Determine the (X, Y) coordinate at the center of the cell enclosing the given text.  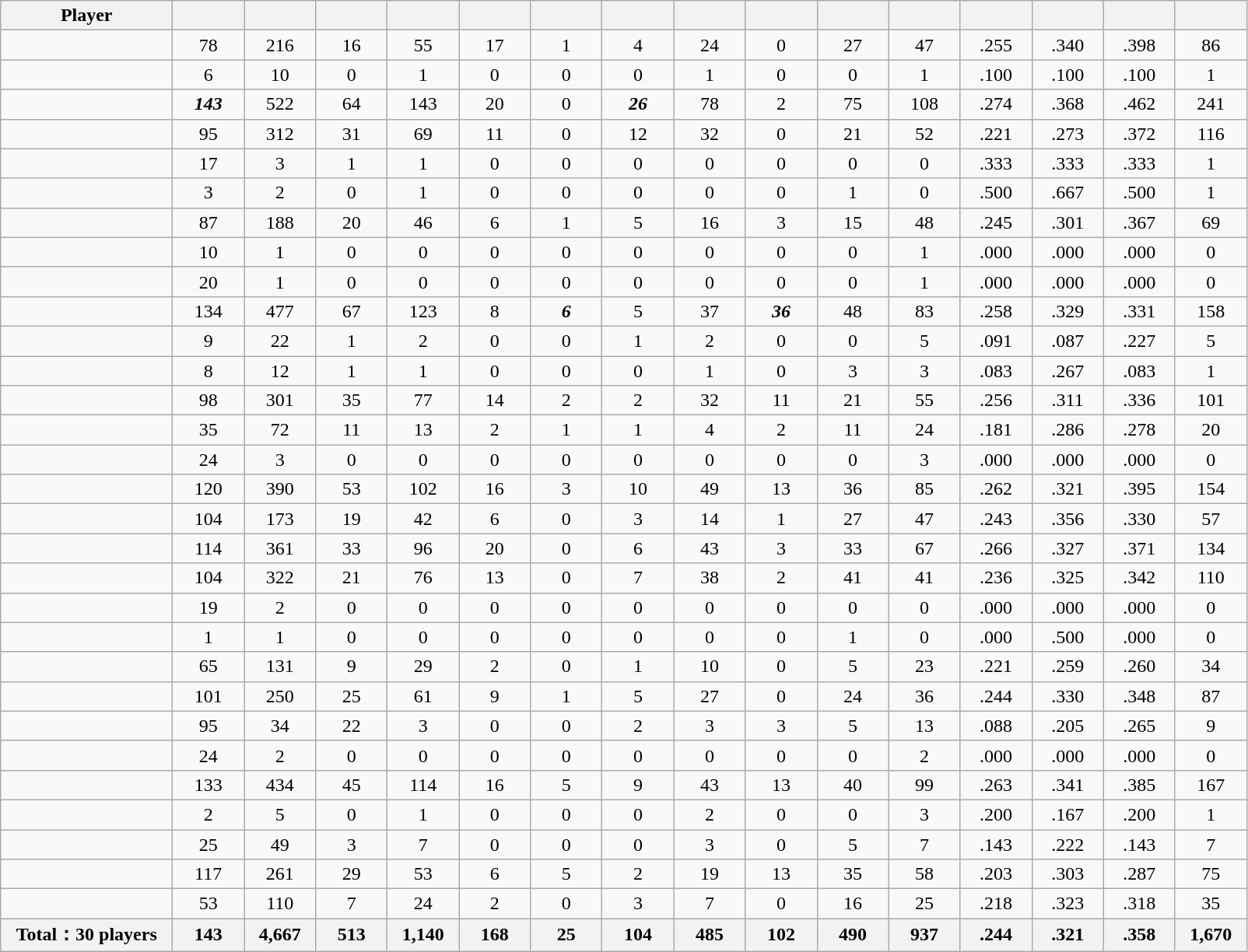
1,140 (423, 935)
.667 (1067, 193)
31 (352, 134)
83 (924, 311)
57 (1211, 519)
98 (209, 401)
.259 (1067, 667)
490 (853, 935)
.243 (996, 519)
45 (352, 785)
.258 (996, 311)
.255 (996, 45)
.329 (1067, 311)
513 (352, 935)
52 (924, 134)
.395 (1139, 489)
.263 (996, 785)
37 (710, 311)
.367 (1139, 222)
.398 (1139, 45)
.222 (1067, 844)
.331 (1139, 311)
301 (280, 401)
.368 (1067, 104)
937 (924, 935)
96 (423, 548)
.301 (1067, 222)
26 (638, 104)
.267 (1067, 371)
522 (280, 104)
241 (1211, 104)
86 (1211, 45)
Player (87, 16)
.356 (1067, 519)
.227 (1139, 341)
167 (1211, 785)
361 (280, 548)
.325 (1067, 578)
434 (280, 785)
.236 (996, 578)
76 (423, 578)
61 (423, 696)
108 (924, 104)
77 (423, 401)
.260 (1139, 667)
1,670 (1211, 935)
158 (1211, 311)
65 (209, 667)
40 (853, 785)
.274 (996, 104)
.266 (996, 548)
168 (495, 935)
131 (280, 667)
23 (924, 667)
.262 (996, 489)
.273 (1067, 134)
.341 (1067, 785)
.278 (1139, 430)
390 (280, 489)
.286 (1067, 430)
.088 (996, 726)
.323 (1067, 904)
261 (280, 874)
.265 (1139, 726)
46 (423, 222)
.358 (1139, 935)
250 (280, 696)
.218 (996, 904)
.203 (996, 874)
173 (280, 519)
116 (1211, 134)
.091 (996, 341)
58 (924, 874)
477 (280, 311)
.087 (1067, 341)
42 (423, 519)
188 (280, 222)
.303 (1067, 874)
.340 (1067, 45)
154 (1211, 489)
15 (853, 222)
.342 (1139, 578)
.318 (1139, 904)
322 (280, 578)
.205 (1067, 726)
.372 (1139, 134)
38 (710, 578)
.462 (1139, 104)
485 (710, 935)
117 (209, 874)
.311 (1067, 401)
99 (924, 785)
.245 (996, 222)
.348 (1139, 696)
.327 (1067, 548)
85 (924, 489)
.167 (1067, 814)
.181 (996, 430)
.256 (996, 401)
.287 (1139, 874)
Total：30 players (87, 935)
.371 (1139, 548)
120 (209, 489)
72 (280, 430)
64 (352, 104)
.385 (1139, 785)
123 (423, 311)
133 (209, 785)
.336 (1139, 401)
4,667 (280, 935)
216 (280, 45)
312 (280, 134)
